Detect which cell encompasses the target text, then output its [X, Y] center coordinate. 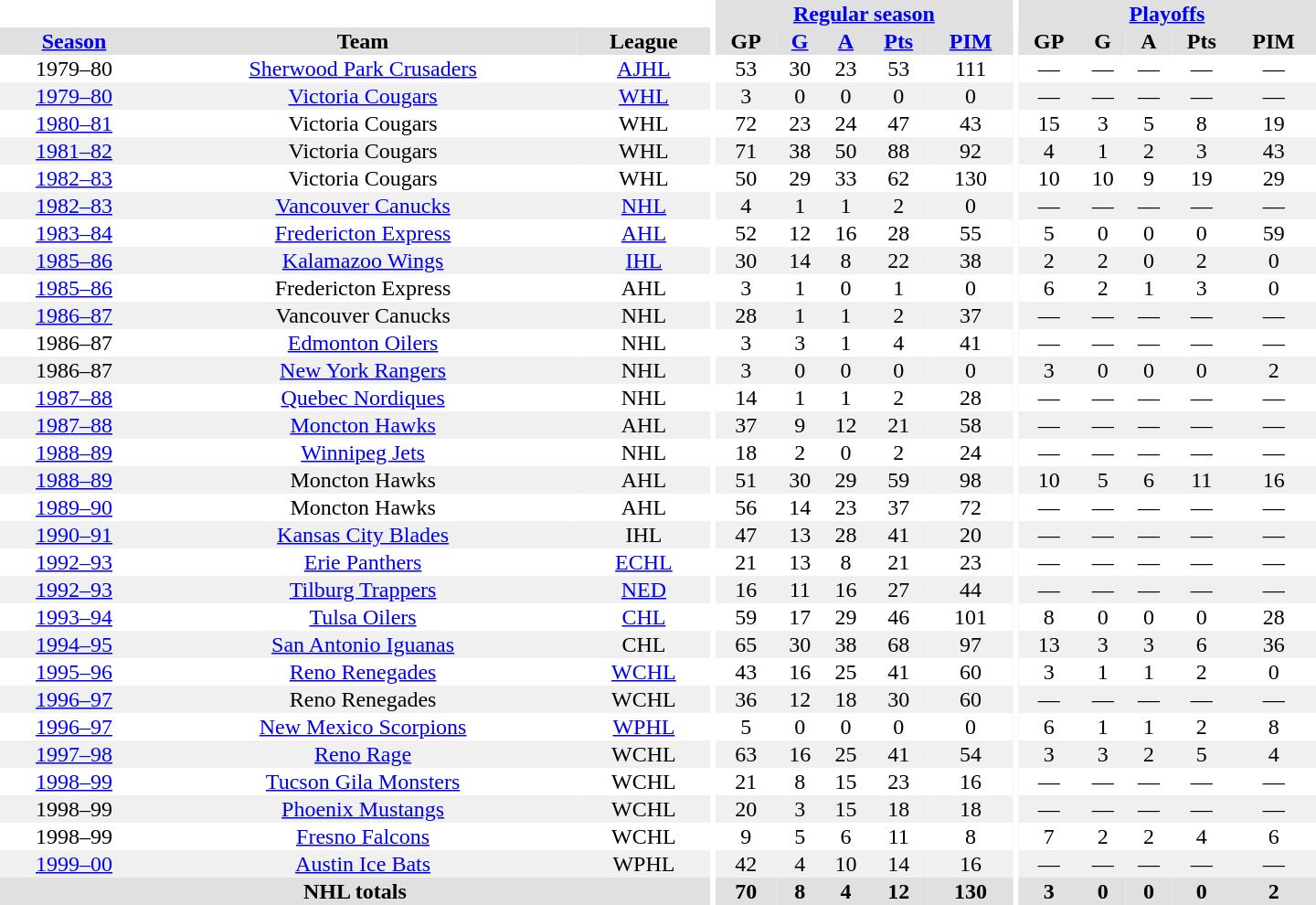
Playoffs [1167, 14]
68 [899, 644]
71 [746, 151]
1993–94 [74, 617]
Tilburg Trappers [363, 590]
1981–82 [74, 151]
63 [746, 754]
Season [74, 41]
97 [971, 644]
Sherwood Park Crusaders [363, 69]
NHL totals [355, 891]
1990–91 [74, 535]
1989–90 [74, 507]
46 [899, 617]
54 [971, 754]
Team [363, 41]
Austin Ice Bats [363, 864]
98 [971, 480]
33 [845, 178]
San Antonio Iguanas [363, 644]
55 [971, 233]
27 [899, 590]
Kalamazoo Wings [363, 261]
Reno Rage [363, 754]
ECHL [643, 562]
NED [643, 590]
Edmonton Oilers [363, 343]
17 [800, 617]
92 [971, 151]
65 [746, 644]
New Mexico Scorpions [363, 727]
Erie Panthers [363, 562]
62 [899, 178]
1983–84 [74, 233]
88 [899, 151]
44 [971, 590]
Regular season [864, 14]
AJHL [643, 69]
56 [746, 507]
Fresno Falcons [363, 836]
70 [746, 891]
1997–98 [74, 754]
Winnipeg Jets [363, 452]
Tucson Gila Monsters [363, 782]
52 [746, 233]
Tulsa Oilers [363, 617]
7 [1049, 836]
101 [971, 617]
Quebec Nordiques [363, 398]
51 [746, 480]
Kansas City Blades [363, 535]
League [643, 41]
1995–96 [74, 672]
22 [899, 261]
1999–00 [74, 864]
58 [971, 425]
42 [746, 864]
New York Rangers [363, 370]
Phoenix Mustangs [363, 809]
111 [971, 69]
1994–95 [74, 644]
1980–81 [74, 123]
